Locate the cell with the specified text and output its [x, y] center coordinate. 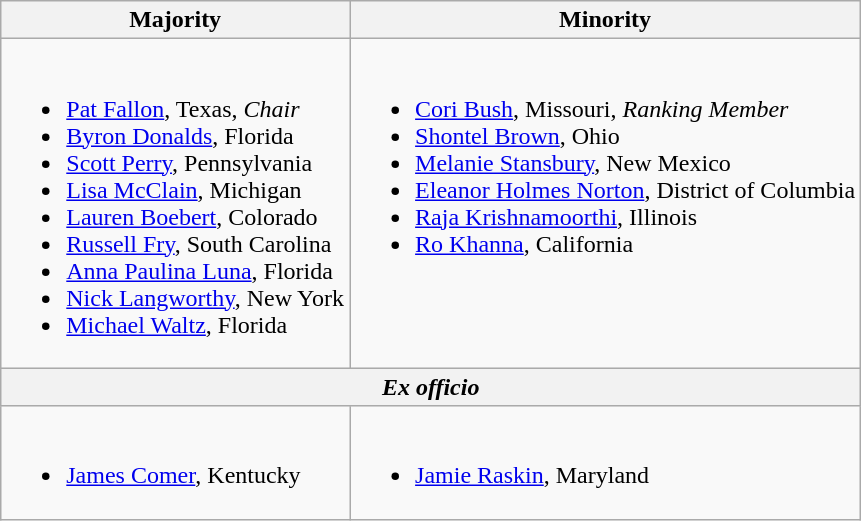
James Comer, Kentucky [176, 462]
Ex officio [431, 387]
Minority [606, 20]
Jamie Raskin, Maryland [606, 462]
Majority [176, 20]
